Determine the (x, y) coordinate at the center of the cell enclosing the given text.  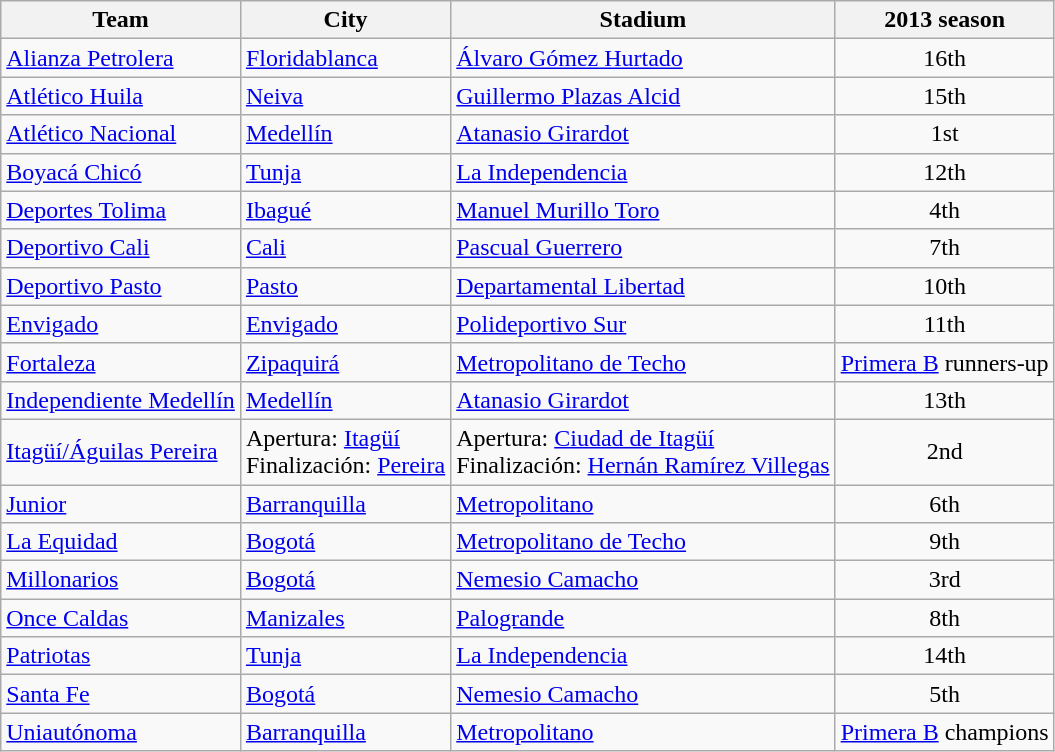
Pasto (345, 286)
Floridablanca (345, 58)
Santa Fe (121, 694)
La Equidad (121, 542)
14th (944, 656)
8th (944, 618)
Pascual Guerrero (643, 248)
10th (944, 286)
Itagüí/Águilas Pereira (121, 452)
3rd (944, 580)
City (345, 20)
Stadium (643, 20)
Apertura: Ciudad de ItagüíFinalización: Hernán Ramírez Villegas (643, 452)
12th (944, 172)
Manuel Murillo Toro (643, 210)
Primera B runners-up (944, 362)
Cali (345, 248)
Deportivo Cali (121, 248)
Patriotas (121, 656)
Zipaquirá (345, 362)
11th (944, 324)
Ibagué (345, 210)
Alianza Petrolera (121, 58)
Guillermo Plazas Alcid (643, 96)
15th (944, 96)
Primera B champions (944, 732)
Álvaro Gómez Hurtado (643, 58)
Atlético Nacional (121, 134)
Polideportivo Sur (643, 324)
2nd (944, 452)
Neiva (345, 96)
7th (944, 248)
Apertura: ItagüíFinalización: Pereira (345, 452)
Team (121, 20)
9th (944, 542)
Independiente Medellín (121, 400)
6th (944, 503)
Deportes Tolima (121, 210)
Once Caldas (121, 618)
1st (944, 134)
Atlético Huila (121, 96)
16th (944, 58)
Boyacá Chicó (121, 172)
Fortaleza (121, 362)
2013 season (944, 20)
5th (944, 694)
Deportivo Pasto (121, 286)
Uniautónoma (121, 732)
Millonarios (121, 580)
13th (944, 400)
Junior (121, 503)
Manizales (345, 618)
Departamental Libertad (643, 286)
4th (944, 210)
Palogrande (643, 618)
